Locate the cell with the specified text and output its [x, y] center coordinate. 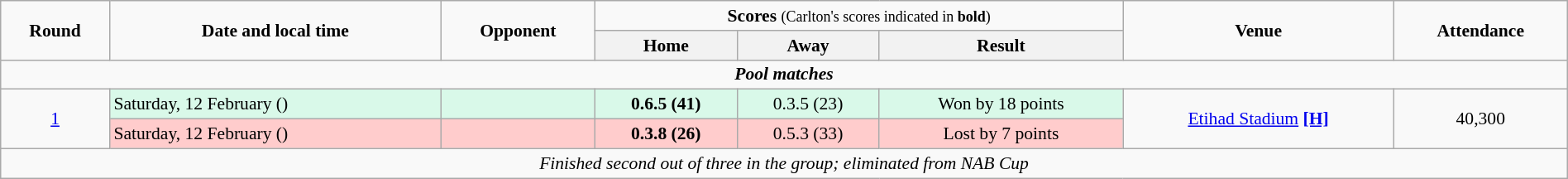
0.3.5 (23) [808, 104]
1 [55, 119]
Date and local time [275, 30]
Won by 18 points [1001, 104]
0.3.8 (26) [666, 134]
Round [55, 30]
Away [808, 46]
0.5.3 (33) [808, 134]
Home [666, 46]
Finished second out of three in the group; eliminated from NAB Cup [784, 163]
Venue [1259, 30]
Etihad Stadium [H] [1259, 119]
Result [1001, 46]
Pool matches [784, 75]
Attendance [1480, 30]
Scores (Carlton's scores indicated in bold) [858, 16]
Lost by 7 points [1001, 134]
0.6.5 (41) [666, 104]
40,300 [1480, 119]
Opponent [518, 30]
